Determine the (X, Y) coordinate at the center of the cell enclosing the given text.  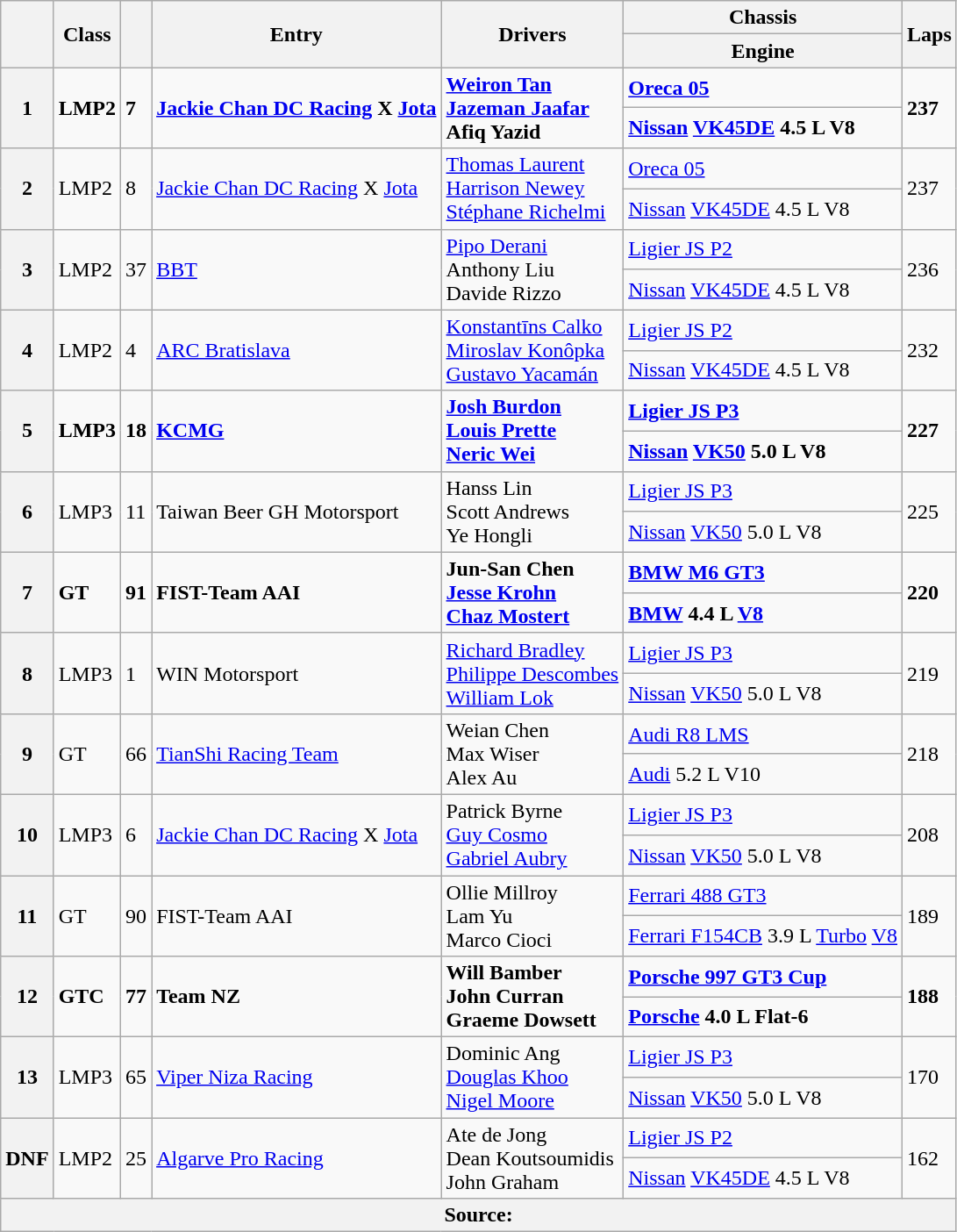
236 (930, 269)
12 (27, 997)
162 (930, 1158)
Ollie Millroy Lam Yu Marco Cioci (532, 916)
90 (137, 916)
218 (930, 754)
219 (930, 673)
Audi 5.2 L V10 (763, 774)
Jun-San Chen Jesse Krohn Chaz Mostert (532, 592)
BBT (296, 269)
Viper Niza Racing (296, 1078)
189 (930, 916)
Chassis (763, 18)
Ferrari F154CB 3.9 L Turbo V8 (763, 936)
66 (137, 754)
Porsche 4.0 L Flat-6 (763, 1017)
Hanss Lin Scott Andrews Ye Hongli (532, 512)
Thomas Laurent Harrison Newey Stéphane Richelmi (532, 189)
BMW M6 GT3 (763, 572)
Patrick Byrne Guy Cosmo Gabriel Aubry (532, 834)
Taiwan Beer GH Motorsport (296, 512)
18 (137, 431)
91 (137, 592)
170 (930, 1078)
225 (930, 512)
Richard Bradley Philippe Descombes William Lok (532, 673)
Algarve Pro Racing (296, 1158)
DNF (27, 1158)
ARC Bratislava (296, 350)
Josh Burdon Louis Prette Neric Wei (532, 431)
37 (137, 269)
Weiron Tan Jazeman Jaafar Afiq Yazid (532, 108)
Konstantīns Calko Miroslav Konôpka Gustavo Yacamán (532, 350)
Porsche 997 GT3 Cup (763, 977)
Audi R8 LMS (763, 734)
BMW 4.4 L V8 (763, 612)
227 (930, 431)
Entry (296, 34)
10 (27, 834)
Source: (479, 1215)
Class (87, 34)
77 (137, 997)
Pipo Derani Anthony Liu Davide Rizzo (532, 269)
25 (137, 1158)
232 (930, 350)
3 (27, 269)
Ferrari 488 GT3 (763, 896)
Weian Chen Max Wiser Alex Au (532, 754)
Will Bamber John Curran Graeme Dowsett (532, 997)
9 (27, 754)
GTC (87, 997)
Drivers (532, 34)
2 (27, 189)
208 (930, 834)
Engine (763, 51)
Ate de Jong Dean Koutsoumidis John Graham (532, 1158)
188 (930, 997)
WIN Motorsport (296, 673)
5 (27, 431)
Team NZ (296, 997)
65 (137, 1078)
Dominic Ang Douglas Khoo Nigel Moore (532, 1078)
13 (27, 1078)
220 (930, 592)
TianShi Racing Team (296, 754)
KCMG (296, 431)
Laps (930, 34)
